Capture the cell that displays the provided text and extract its (x, y) central coordinate. 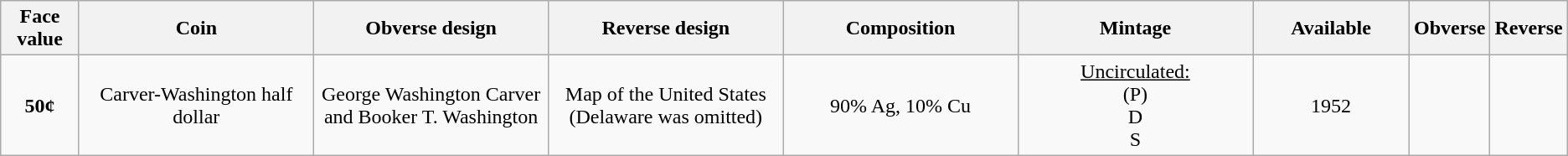
Map of the United States (Delaware was omitted) (666, 106)
50¢ (40, 106)
Carver-Washington half dollar (196, 106)
Composition (900, 29)
Reverse design (666, 29)
Obverse design (431, 29)
George Washington Carver and Booker T. Washington (431, 106)
Available (1332, 29)
1952 (1332, 106)
Coin (196, 29)
Face value (40, 29)
Obverse (1450, 29)
Mintage (1135, 29)
Reverse (1529, 29)
Uncirculated: (P) D S (1135, 106)
90% Ag, 10% Cu (900, 106)
